Output the (X, Y) coordinate of the center of the cell containing the given text.  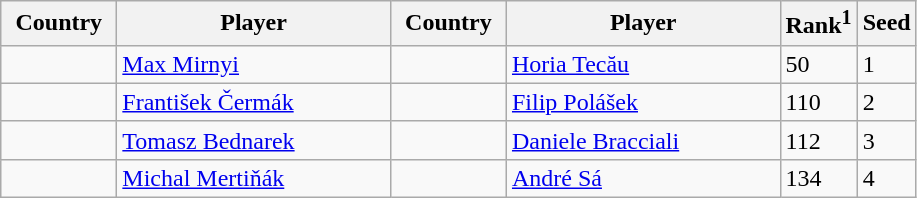
André Sá (643, 178)
Max Mirnyi (254, 64)
Daniele Bracciali (643, 140)
Horia Tecău (643, 64)
3 (886, 140)
Tomasz Bednarek (254, 140)
Filip Polášek (643, 102)
134 (818, 178)
110 (818, 102)
112 (818, 140)
Rank1 (818, 24)
Michal Mertiňák (254, 178)
Seed (886, 24)
1 (886, 64)
2 (886, 102)
František Čermák (254, 102)
4 (886, 178)
50 (818, 64)
